Identify which cell holds the provided text, then report its [X, Y] central coordinate. 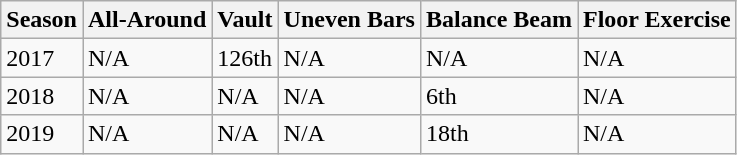
18th [498, 134]
Floor Exercise [658, 20]
2018 [42, 96]
2017 [42, 58]
Balance Beam [498, 20]
Season [42, 20]
126th [245, 58]
All-Around [146, 20]
Vault [245, 20]
2019 [42, 134]
Uneven Bars [349, 20]
6th [498, 96]
